Identify which cell holds the provided text, then report its [x, y] central coordinate. 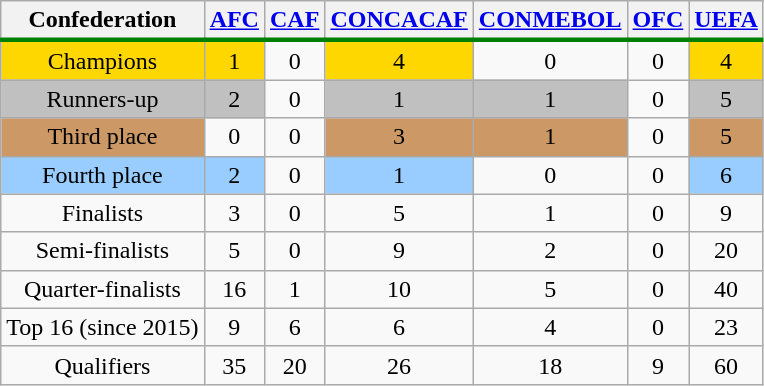
Runners-up [102, 99]
10 [399, 289]
AFC [234, 21]
UEFA [726, 21]
CAF [294, 21]
18 [550, 365]
60 [726, 365]
Qualifiers [102, 365]
CONMEBOL [550, 21]
OFC [658, 21]
26 [399, 365]
23 [726, 327]
Finalists [102, 213]
16 [234, 289]
Confederation [102, 21]
CONCACAF [399, 21]
Top 16 (since 2015) [102, 327]
Third place [102, 137]
Champions [102, 60]
40 [726, 289]
35 [234, 365]
Fourth place [102, 175]
Semi-finalists [102, 251]
Quarter-finalists [102, 289]
